Determine the (x, y) coordinate at the center of the cell enclosing the given text.  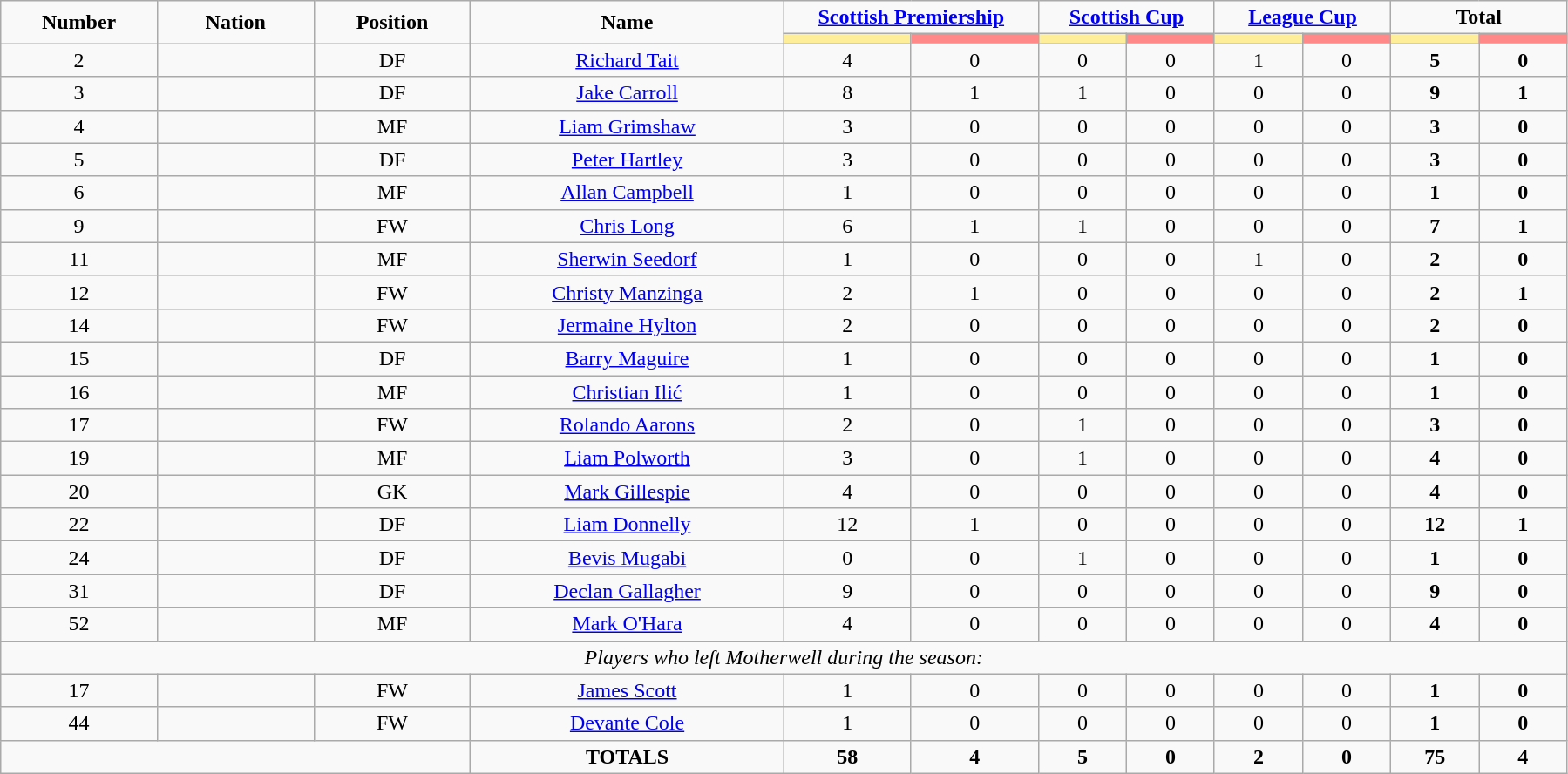
Jermaine Hylton (628, 325)
8 (847, 93)
Peter Hartley (628, 160)
Liam Polworth (628, 458)
15 (79, 358)
Chris Long (628, 226)
Total (1479, 17)
24 (79, 558)
19 (79, 458)
TOTALS (628, 757)
Mark Gillespie (628, 492)
20 (79, 492)
Number (79, 23)
Bevis Mugabi (628, 558)
14 (79, 325)
Declan Gallagher (628, 591)
11 (79, 259)
League Cup (1302, 17)
GK (392, 492)
22 (79, 525)
44 (79, 723)
James Scott (628, 690)
Rolando Aarons (628, 425)
Liam Donnelly (628, 525)
52 (79, 624)
31 (79, 591)
Nation (235, 23)
75 (1435, 757)
Scottish Cup (1126, 17)
58 (847, 757)
Richard Tait (628, 60)
Devante Cole (628, 723)
Sherwin Seedorf (628, 259)
Allan Campbell (628, 193)
Mark O'Hara (628, 624)
7 (1435, 226)
Christian Ilić (628, 391)
Players who left Motherwell during the season: (784, 657)
Scottish Premiership (911, 17)
Christy Manzinga (628, 292)
Name (628, 23)
Barry Maguire (628, 358)
Liam Grimshaw (628, 126)
Position (392, 23)
16 (79, 391)
Jake Carroll (628, 93)
